Find where the given text appears and provide that cell's center as (x, y) coordinate. 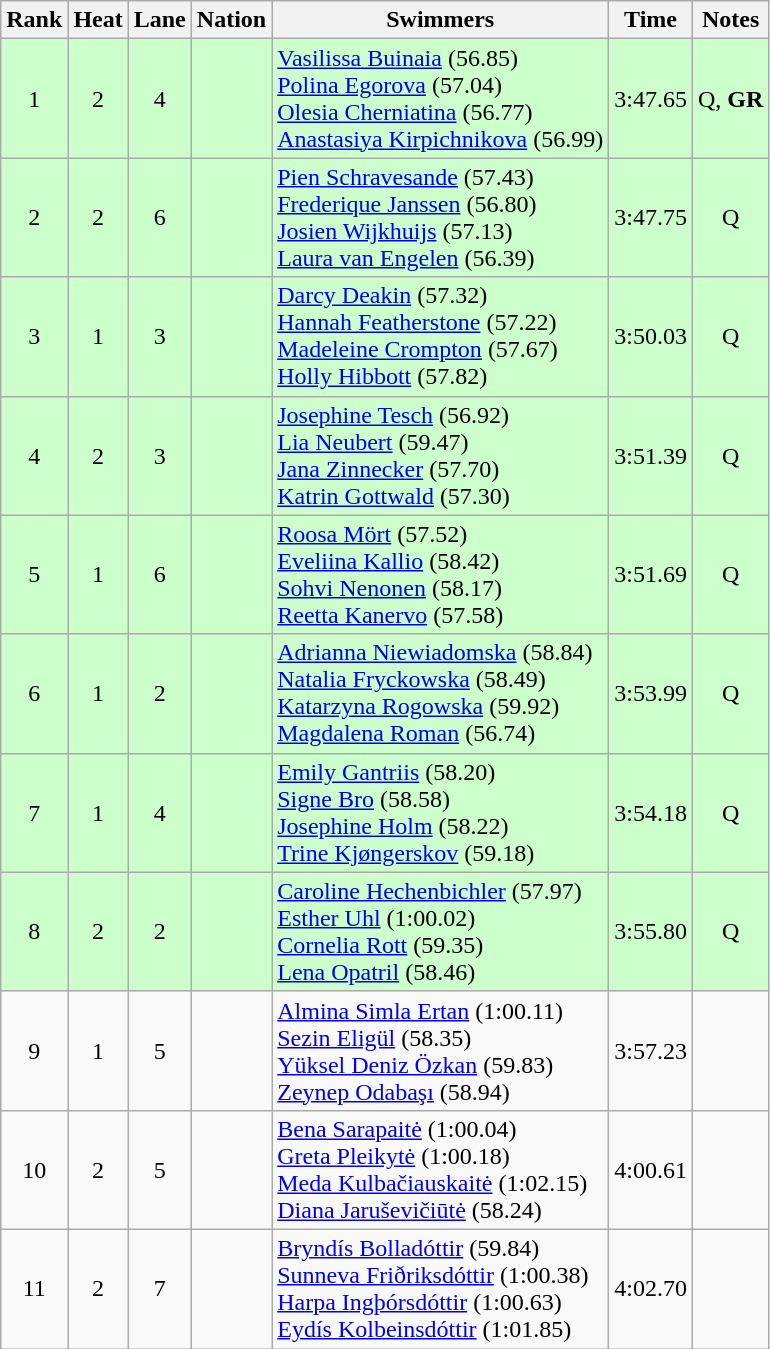
3:51.69 (651, 574)
Swimmers (440, 20)
Darcy Deakin (57.32)Hannah Featherstone (57.22)Madeleine Crompton (57.67)Holly Hibbott (57.82) (440, 336)
Caroline Hechenbichler (57.97)Esther Uhl (1:00.02)Cornelia Rott (59.35)Lena Opatril (58.46) (440, 932)
Heat (98, 20)
Vasilissa Buinaia (56.85)Polina Egorova (57.04)Olesia Cherniatina (56.77)Anastasiya Kirpichnikova (56.99) (440, 98)
Emily Gantriis (58.20)Signe Bro (58.58)Josephine Holm (58.22)Trine Kjøngerskov (59.18) (440, 812)
Nation (231, 20)
11 (34, 1288)
3:57.23 (651, 1050)
3:47.75 (651, 218)
3:53.99 (651, 694)
4:00.61 (651, 1170)
3:54.18 (651, 812)
Bryndís Bolladóttir (59.84)Sunneva Friðriksdóttir (1:00.38)Harpa Ingþórsdóttir (1:00.63)Eydís Kolbeinsdóttir (1:01.85) (440, 1288)
8 (34, 932)
Bena Sarapaitė (1:00.04)Greta Pleikytė (1:00.18)Meda Kulbačiauskaitė (1:02.15)Diana Jaruševičiūtė (58.24) (440, 1170)
3:51.39 (651, 456)
Lane (160, 20)
Time (651, 20)
Almina Simla Ertan (1:00.11)Sezin Eligül (58.35)Yüksel Deniz Özkan (59.83)Zeynep Odabaşı (58.94) (440, 1050)
9 (34, 1050)
4:02.70 (651, 1288)
Adrianna Niewiadomska (58.84)Natalia Fryckowska (58.49)Katarzyna Rogowska (59.92)Magdalena Roman (56.74) (440, 694)
3:50.03 (651, 336)
Q, GR (730, 98)
Roosa Mört (57.52)Eveliina Kallio (58.42)Sohvi Nenonen (58.17)Reetta Kanervo (57.58) (440, 574)
3:55.80 (651, 932)
Pien Schravesande (57.43)Frederique Janssen (56.80)Josien Wijkhuijs (57.13)Laura van Engelen (56.39) (440, 218)
Rank (34, 20)
10 (34, 1170)
Josephine Tesch (56.92)Lia Neubert (59.47)Jana Zinnecker (57.70)Katrin Gottwald (57.30) (440, 456)
3:47.65 (651, 98)
Notes (730, 20)
